Locate the cell with the specified text and output its (x, y) center coordinate. 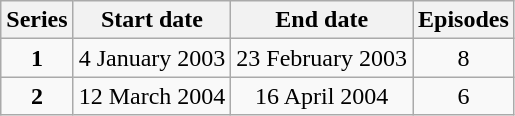
Series (37, 20)
6 (464, 96)
End date (322, 20)
2 (37, 96)
4 January 2003 (152, 58)
1 (37, 58)
12 March 2004 (152, 96)
23 February 2003 (322, 58)
16 April 2004 (322, 96)
8 (464, 58)
Start date (152, 20)
Episodes (464, 20)
